Output the (x, y) coordinate of the center of the cell containing the given text.  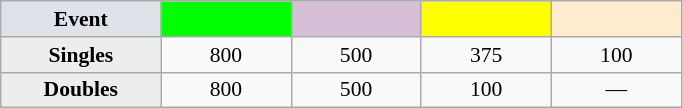
Doubles (81, 90)
— (616, 90)
Singles (81, 55)
375 (486, 55)
Event (81, 19)
